Output the [X, Y] coordinate of the center of the cell containing the given text.  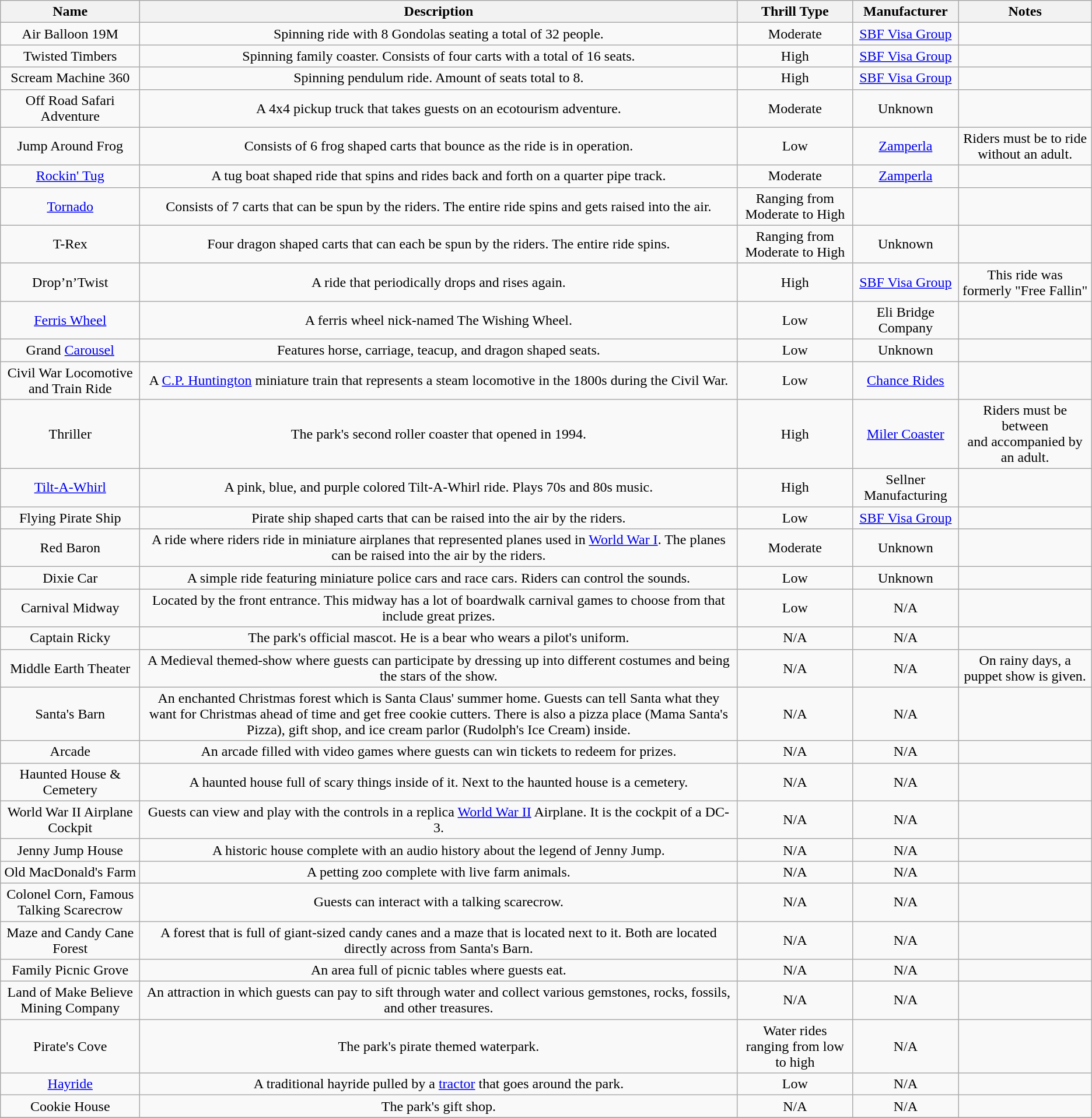
World War II Airplane Cockpit [70, 820]
Miler Coaster [906, 434]
Drop’n’Twist [70, 282]
Name [70, 12]
A forest that is full of giant-sized candy canes and a maze that is located next to it. Both are located directly across from Santa's Barn. [439, 940]
Eli Bridge Company [906, 320]
Air Balloon 19M [70, 34]
The park's gift shop. [439, 1106]
Description [439, 12]
Pirate's Cove [70, 1046]
Pirate ship shaped carts that can be raised into the air by the riders. [439, 518]
Manufacturer [906, 12]
Notes [1025, 12]
Located by the front entrance. This midway has a lot of boardwalk carnival games to choose from that include great prizes. [439, 608]
Arcade [70, 752]
The park's pirate themed waterpark. [439, 1046]
A historic house complete with an audio history about the legend of Jenny Jump. [439, 850]
Tilt-A-Whirl [70, 488]
A 4x4 pickup truck that takes guests on an ecotourism adventure. [439, 108]
On rainy days, a puppet show is given. [1025, 668]
A pink, blue, and purple colored Tilt-A-Whirl ride. Plays 70s and 80s music. [439, 488]
Captain Ricky [70, 638]
Jenny Jump House [70, 850]
Consists of 7 carts that can be spun by the riders. The entire ride spins and gets raised into the air. [439, 206]
Grand Carousel [70, 350]
An area full of picnic tables where guests eat. [439, 970]
Dixie Car [70, 578]
A petting zoo complete with live farm animals. [439, 872]
Santa's Barn [70, 714]
Middle Earth Theater [70, 668]
Scream Machine 360 [70, 78]
Sellner Manufacturing [906, 488]
Civil War Locomotive and Train Ride [70, 380]
A tug boat shaped ride that spins and rides back and forth on a quarter pipe track. [439, 176]
A simple ride featuring miniature police cars and race cars. Riders can control the sounds. [439, 578]
An attraction in which guests can pay to sift through water and collect various gemstones, rocks, fossils, and other treasures. [439, 1001]
A C.P. Huntington miniature train that represents a steam locomotive in the 1800s during the Civil War. [439, 380]
Guests can view and play with the controls in a replica World War II Airplane. It is the cockpit of a DC-3. [439, 820]
Colonel Corn, Famous Talking Scarecrow [70, 902]
Thrill Type [794, 12]
Red Baron [70, 548]
Spinning family coaster. Consists of four carts with a total of 16 seats. [439, 56]
A ride where riders ride in miniature airplanes that represented planes used in World War I. The planes can be raised into the air by the riders. [439, 548]
Twisted Timbers [70, 56]
Four dragon shaped carts that can each be spun by the riders. The entire ride spins. [439, 244]
Consists of 6 frog shaped carts that bounce as the ride is in operation. [439, 146]
Rockin' Tug [70, 176]
A ferris wheel nick-named The Wishing Wheel. [439, 320]
Thriller [70, 434]
A traditional hayride pulled by a tractor that goes around the park. [439, 1084]
Cookie House [70, 1106]
T-Rex [70, 244]
The park's second roller coaster that opened in 1994. [439, 434]
Old MacDonald's Farm [70, 872]
Spinning ride with 8 Gondolas seating a total of 32 people. [439, 34]
Chance Rides [906, 380]
A Medieval themed-show where guests can participate by dressing up into different costumes and being the stars of the show. [439, 668]
Water rides ranging from low to high [794, 1046]
The park's official mascot. He is a bear who wears a pilot's uniform. [439, 638]
Carnival Midway [70, 608]
Riders must be to ride without an adult. [1025, 146]
A ride that periodically drops and rises again. [439, 282]
Flying Pirate Ship [70, 518]
Features horse, carriage, teacup, and dragon shaped seats. [439, 350]
Ferris Wheel [70, 320]
Jump Around Frog [70, 146]
Spinning pendulum ride. Amount of seats total to 8. [439, 78]
This ride was formerly "Free Fallin" [1025, 282]
Hayride [70, 1084]
A haunted house full of scary things inside of it. Next to the haunted house is a cemetery. [439, 781]
Family Picnic Grove [70, 970]
Riders must be between and accompanied by an adult. [1025, 434]
Maze and Candy Cane Forest [70, 940]
Off Road Safari Adventure [70, 108]
An arcade filled with video games where guests can win tickets to redeem for prizes. [439, 752]
Haunted House & Cemetery [70, 781]
Land of Make Believe Mining Company [70, 1001]
Tornado [70, 206]
Guests can interact with a talking scarecrow. [439, 902]
